For the text-containing cell, return its midpoint in (X, Y) coordinate format. 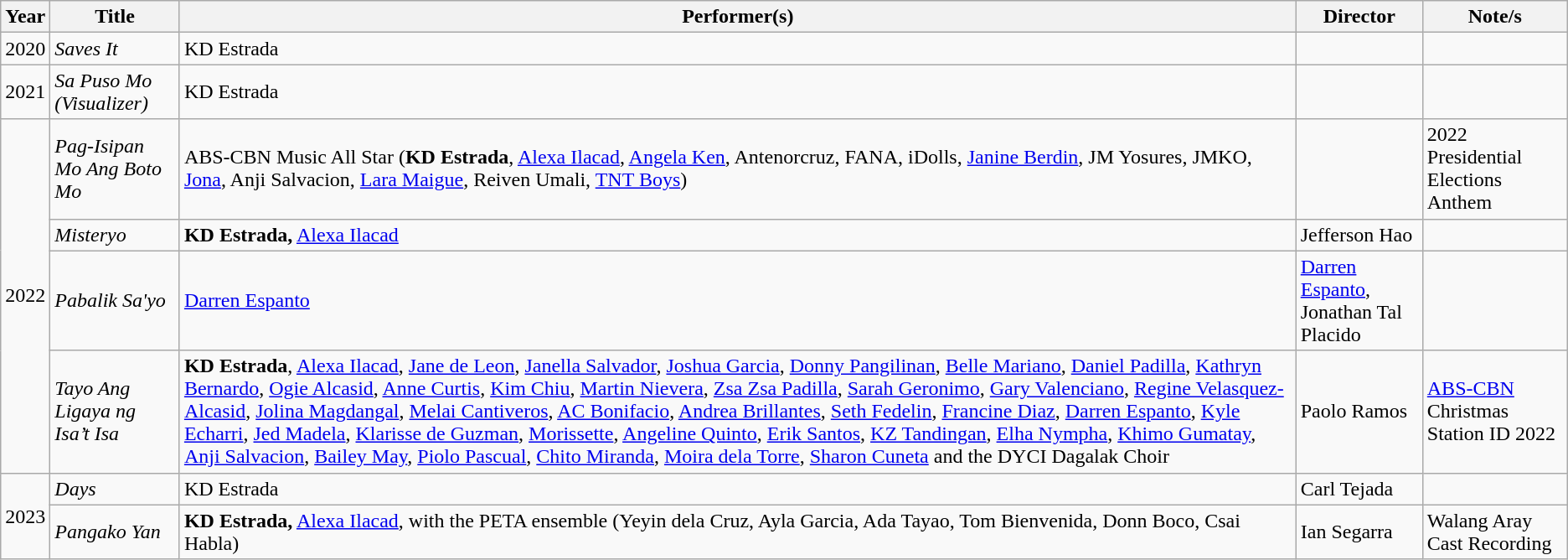
2022 Presidential Elections Anthem (1494, 169)
Days (116, 489)
Performer(s) (737, 17)
Sa Puso Mo (Visualizer) (116, 92)
Tayo Ang Ligaya ng Isa’t Isa (116, 412)
ABS-CBN Christmas Station ID 2022 (1494, 412)
Saves It (116, 49)
Jefferson Hao (1359, 235)
Carl Tejada (1359, 489)
2023 (25, 516)
Director (1359, 17)
Pag-Isipan Mo Ang Boto Mo (116, 169)
Note/s (1494, 17)
2020 (25, 49)
2021 (25, 92)
2022 (25, 296)
Darren Espanto (737, 300)
Year (25, 17)
Darren Espanto, Jonathan Tal Placido (1359, 300)
Misteryo (116, 235)
KD Estrada, Alexa Ilacad, with the PETA ensemble (Yeyin dela Cruz, Ayla Garcia, Ada Tayao, Tom Bienvenida, Donn Boco, Csai Habla) (737, 531)
Ian Segarra (1359, 531)
Pabalik Sa'yo (116, 300)
Paolo Ramos (1359, 412)
Walang Aray Cast Recording (1494, 531)
KD Estrada, Alexa Ilacad (737, 235)
Title (116, 17)
Pangako Yan (116, 531)
